From the cell containing the given text, extract its center point as [x, y] coordinate. 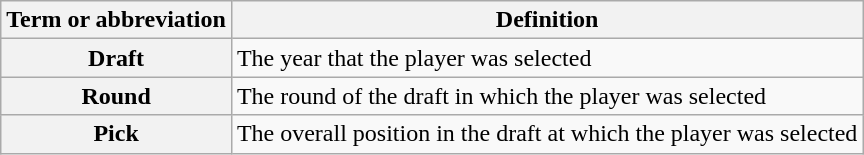
The year that the player was selected [547, 58]
Draft [116, 58]
The round of the draft in which the player was selected [547, 96]
Pick [116, 134]
Term or abbreviation [116, 20]
The overall position in the draft at which the player was selected [547, 134]
Round [116, 96]
Definition [547, 20]
